Detect which cell encompasses the target text, then output its (x, y) center coordinate. 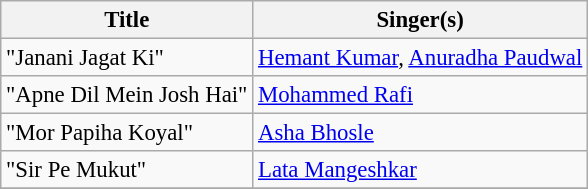
Lata Mangeshkar (420, 170)
"Janani Jagat Ki" (127, 58)
Mohammed Rafi (420, 95)
Asha Bhosle (420, 133)
Singer(s) (420, 20)
Title (127, 20)
Hemant Kumar, Anuradha Paudwal (420, 58)
"Sir Pe Mukut" (127, 170)
"Mor Papiha Koyal" (127, 133)
"Apne Dil Mein Josh Hai" (127, 95)
